For the text-containing cell, return its midpoint in (X, Y) coordinate format. 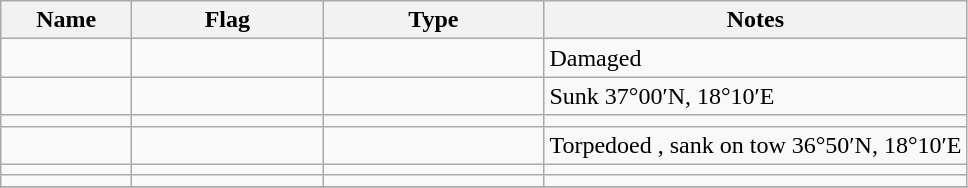
Flag (228, 20)
Sunk 37°00′N, 18°10′E (756, 96)
Name (66, 20)
Type (434, 20)
Damaged (756, 58)
Torpedoed , sank on tow 36°50′N, 18°10′E (756, 145)
Notes (756, 20)
